From the cell containing the given text, extract its center point as (X, Y) coordinate. 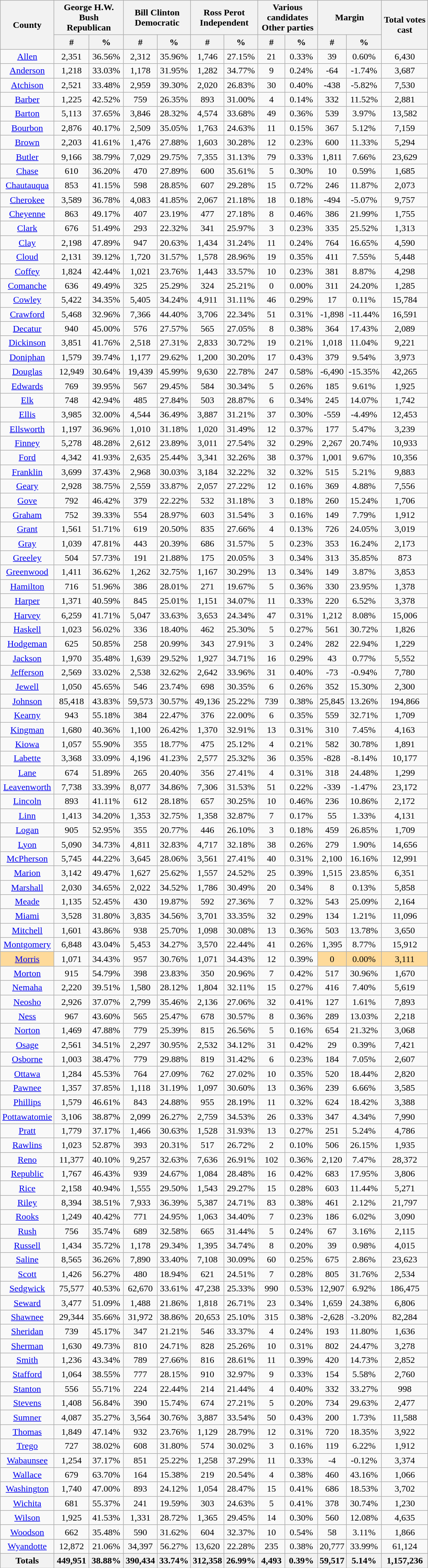
1,284 (72, 1073)
Neosho (27, 1002)
21.21% (174, 1331)
-11.44% (364, 314)
1,685 (405, 171)
Cloud (27, 257)
-6,490 (332, 371)
Wabaunsee (27, 1460)
Crawford (27, 314)
Stanton (27, 1389)
12.08% (364, 1518)
19,439 (140, 371)
4,717 (207, 844)
25.21% (241, 286)
31,972 (140, 1317)
2,518 (140, 343)
Pottawatomie (27, 1117)
37.85% (106, 1088)
940 (72, 329)
5,745 (72, 859)
30.28% (241, 142)
38.87% (106, 1117)
4.88% (364, 486)
42,265 (405, 371)
1,229 (405, 644)
851 (140, 1460)
40.53% (106, 1288)
343 (207, 644)
11,096 (405, 916)
43.86% (106, 930)
2,030 (72, 887)
Kearny (27, 715)
47.14% (106, 1432)
Jackson (27, 658)
3,851 (72, 343)
1,212 (332, 615)
36.56% (106, 56)
1,630 (72, 1346)
1,746 (207, 56)
7.45% (364, 730)
41.11% (106, 801)
4,574 (207, 114)
9,757 (405, 200)
40.42% (106, 1217)
20.05% (241, 558)
19.87% (174, 902)
34.65% (106, 887)
335 (332, 228)
2,297 (140, 1045)
556 (72, 1389)
769 (72, 386)
40 (272, 859)
52.87% (106, 1145)
28.15% (174, 1375)
1,129 (207, 1432)
11,588 (405, 1417)
61,124 (405, 1546)
55.71% (106, 1389)
873 (405, 558)
1,488 (140, 1303)
10.86% (364, 801)
193 (332, 1331)
Barton (27, 114)
1,135 (72, 902)
3,699 (72, 472)
1,804 (207, 988)
734 (332, 1403)
1,249 (72, 1217)
1,299 (405, 773)
2 (272, 1145)
752 (72, 515)
282 (332, 644)
-73 (332, 673)
1,167 (207, 572)
45.00% (106, 329)
7,029 (140, 157)
41.93% (106, 458)
177 (332, 429)
835 (207, 529)
0.60% (364, 56)
30.74% (364, 1503)
293 (140, 228)
40.36% (106, 730)
4,811 (140, 844)
0.54% (301, 1532)
2,968 (140, 472)
1,680 (72, 730)
33.68% (241, 114)
315 (272, 1317)
30.78% (364, 744)
376 (207, 715)
Comanche (27, 286)
Gray (27, 543)
819 (207, 1059)
Jewell (27, 687)
Barber (27, 99)
590 (140, 1532)
1,767 (72, 1174)
13,582 (405, 114)
75,577 (72, 1288)
Graham (27, 515)
32.26% (241, 458)
-5.82% (364, 85)
1,603 (207, 142)
20.74% (364, 443)
1,039 (72, 543)
1,970 (72, 658)
1,230 (405, 1503)
939 (140, 1174)
Geary (27, 486)
1,818 (207, 1303)
805 (332, 1274)
Shawnee (27, 1317)
2,532 (207, 1045)
7,780 (405, 673)
Clark (27, 228)
3.16% (364, 1231)
11,377 (72, 1160)
43.83% (106, 701)
31.00% (241, 99)
23.19% (174, 214)
21.32% (364, 1031)
18 (272, 200)
1,064 (72, 1375)
30.29% (241, 572)
28.97% (174, 515)
3,341 (207, 458)
22.32% (174, 228)
8.77% (364, 945)
30.63% (174, 1131)
50 (272, 1417)
14.73% (364, 1360)
Nemaha (27, 988)
134 (332, 916)
Cowley (27, 300)
1,742 (405, 400)
56.84% (106, 1403)
Sheridan (27, 1331)
5,858 (405, 887)
22.22% (174, 501)
Norton (27, 1031)
26.91% (241, 1160)
665 (207, 1231)
34.73% (106, 844)
25.01% (174, 601)
27.18% (241, 214)
Miami (27, 916)
24.38% (364, 1303)
9.61% (364, 386)
36.26% (106, 1260)
28.85% (174, 185)
1,050 (72, 687)
48.28% (106, 443)
443 (140, 543)
762 (207, 1073)
Decatur (27, 329)
449,951 (72, 1560)
-15.35% (364, 371)
0.59% (364, 171)
29.50% (174, 1188)
16.24% (364, 543)
82,284 (405, 1317)
239 (332, 1088)
1,358 (207, 816)
5,448 (405, 257)
Ellsworth (27, 429)
22.34% (241, 314)
43.60% (106, 1016)
28.87% (241, 400)
34.77% (241, 71)
25.70% (174, 930)
3,477 (72, 1303)
25.47% (174, 1016)
1,066 (405, 1475)
-64 (332, 71)
29.63% (364, 1403)
31.53% (241, 787)
0.77% (364, 658)
36.62% (106, 572)
2,198 (72, 243)
0.58% (301, 371)
Brown (27, 142)
582 (332, 744)
19.67% (241, 586)
Pratt (27, 1131)
34.12% (241, 1045)
Finney (27, 443)
247 (272, 371)
175 (207, 558)
31.13% (241, 157)
25.29% (174, 286)
5,278 (72, 443)
1,353 (140, 816)
759 (140, 99)
1,357 (72, 1088)
44.22% (106, 859)
2,477 (405, 1403)
191 (140, 558)
1,561 (72, 529)
Hamilton (27, 586)
47.89% (106, 243)
23.83% (174, 973)
258 (140, 644)
55.18% (106, 715)
7,366 (140, 314)
33.03% (106, 71)
34.40% (241, 1217)
Totals (27, 1560)
1,720 (140, 257)
34.71% (241, 658)
24.67% (174, 1174)
0.25% (301, 1260)
3,702 (405, 1489)
624 (332, 1102)
2,642 (207, 673)
36.78% (106, 200)
26.42% (174, 730)
Butler (27, 157)
26.10% (241, 830)
-0.12% (364, 1460)
22.00% (241, 715)
3,090 (405, 1217)
29.52% (174, 658)
1,469 (72, 1031)
2,020 (207, 85)
Marion (27, 873)
45.99% (174, 371)
224 (140, 1389)
Rooks (27, 1217)
27.06% (241, 1002)
10,177 (405, 758)
25.33% (241, 1288)
584 (207, 386)
12,991 (405, 859)
38.88% (106, 1560)
186,475 (405, 1288)
55 (332, 816)
384 (140, 715)
34,397 (140, 1546)
Rawlins (27, 1145)
341 (207, 228)
17.95% (364, 1174)
592 (207, 902)
559 (332, 715)
32.18% (241, 844)
28.61% (241, 1360)
60 (272, 1260)
1,411 (72, 572)
353 (332, 543)
35.66% (106, 1317)
15,912 (405, 945)
31.54% (241, 515)
24.95% (174, 1217)
29.28% (241, 185)
20.50% (174, 529)
29.27% (241, 1188)
28.32% (174, 114)
Total votes cast (405, 25)
1,020 (207, 429)
3,973 (405, 357)
Greenwood (27, 572)
31.19% (174, 1088)
1,866 (405, 1532)
1,779 (72, 1131)
8,394 (72, 1203)
Thomas (27, 1432)
Stevens (27, 1403)
32.63% (174, 1160)
943 (72, 715)
6.92% (364, 1288)
34.07% (241, 601)
4,087 (72, 1417)
27.02% (241, 1073)
-559 (332, 414)
Ness (27, 1016)
802 (332, 1346)
-828 (332, 758)
25.52% (364, 228)
1.61% (364, 1002)
31.24% (241, 243)
9.54% (364, 357)
967 (72, 1016)
20,777 (332, 1546)
1,258 (207, 1460)
26.35% (174, 99)
1,515 (332, 873)
2,300 (405, 687)
26.15% (364, 1145)
38.47% (106, 1059)
21 (272, 56)
10,356 (405, 458)
Ford (27, 458)
604 (207, 1532)
Lincoln (27, 801)
3,068 (405, 1031)
50.85% (106, 644)
863 (72, 214)
654 (332, 1031)
33.61% (174, 1288)
3,368 (72, 758)
532 (207, 501)
22.94% (364, 644)
34.20% (106, 816)
4,590 (405, 243)
36.96% (106, 429)
576 (140, 329)
16.65% (364, 243)
35.27% (106, 1417)
3,653 (207, 615)
17.43% (364, 329)
1,826 (405, 629)
1,543 (207, 1188)
2,131 (72, 257)
46.43% (106, 1174)
236 (332, 801)
7,306 (207, 787)
8.87% (364, 271)
11.44% (364, 1188)
27.89% (174, 171)
40.94% (106, 1188)
1,824 (72, 271)
574 (207, 1446)
3,019 (405, 529)
2,833 (207, 343)
35.61% (241, 171)
1,021 (140, 271)
20.31% (174, 1145)
29.62% (174, 357)
845 (140, 601)
462 (207, 629)
3.11% (364, 1532)
27.31% (174, 343)
2.86% (364, 1260)
810 (140, 1346)
Ross PerotIndependent (224, 18)
Bill ClintonDemocratic (157, 18)
49.49% (106, 286)
2,312 (140, 56)
3,278 (405, 1346)
1,378 (405, 586)
25.97% (241, 228)
23,623 (405, 1260)
47.81% (106, 543)
515 (332, 472)
1,659 (332, 1303)
416 (332, 988)
15,006 (405, 615)
676 (72, 228)
30.03% (174, 472)
37.29% (241, 1460)
23.74% (174, 687)
475 (207, 744)
-1.47% (364, 787)
Edwards (27, 386)
279 (332, 844)
31.62% (174, 1532)
1,157,236 (405, 1560)
3,011 (207, 443)
3,388 (405, 1102)
12,907 (332, 1288)
33.27% (364, 1389)
1,740 (72, 1489)
390,434 (140, 1560)
470 (140, 171)
6.22% (364, 1446)
16.16% (364, 859)
18.40% (174, 629)
27.91% (241, 644)
352 (332, 687)
30.95% (174, 1045)
27.21% (241, 1403)
Scott (27, 1274)
Sedgwick (27, 1288)
2,099 (140, 1117)
Haskell (27, 629)
25 (272, 873)
318 (332, 773)
22.28% (241, 1546)
2,351 (72, 56)
4.34% (364, 1117)
1,627 (140, 873)
59,573 (140, 701)
14.07% (364, 400)
26.83% (241, 85)
520 (332, 1073)
29.34% (174, 1245)
19.59% (174, 1503)
336 (140, 629)
16,591 (405, 314)
18.53% (364, 1489)
51.09% (106, 1303)
38.86% (174, 1317)
2.12% (364, 1203)
9.67% (364, 458)
1,010 (140, 429)
3,806 (405, 1174)
6.02% (364, 1217)
31.42% (241, 1059)
11.52% (364, 99)
1,408 (72, 1403)
1,118 (140, 1088)
1,313 (405, 228)
430 (140, 902)
1,476 (140, 142)
5,619 (405, 988)
2,509 (140, 128)
Marshall (27, 887)
29,344 (72, 1317)
Rush (27, 1231)
12,949 (72, 371)
4,163 (405, 730)
30.34% (241, 386)
-4 (332, 1460)
1,197 (72, 429)
63.70% (106, 1475)
393 (140, 1145)
3,687 (405, 71)
7,159 (405, 128)
15,784 (405, 300)
2,538 (140, 673)
543 (332, 902)
34.56% (174, 916)
636 (72, 286)
390 (140, 1403)
34.24% (174, 300)
26.56% (241, 1031)
23,172 (405, 787)
28.06% (174, 859)
28,372 (405, 1160)
24.88% (174, 1102)
34.51% (106, 1045)
4,015 (405, 1245)
310 (332, 730)
39.74% (106, 357)
Wilson (27, 1518)
Phillips (27, 1102)
2,561 (72, 1045)
5,552 (405, 658)
1,927 (207, 658)
480 (140, 1274)
3,570 (207, 945)
51.96% (106, 586)
59,517 (332, 1560)
2,928 (72, 486)
789 (140, 1360)
485 (140, 400)
56.02% (106, 629)
41.53% (106, 1518)
38.75% (106, 486)
40.59% (106, 601)
32.91% (241, 730)
2,926 (72, 1002)
-5.07% (364, 200)
33.87% (174, 486)
657 (207, 801)
11.80% (364, 1331)
42.44% (106, 271)
24.34% (241, 615)
25.39% (174, 1031)
23 (272, 1303)
27.05% (241, 329)
119 (332, 1446)
1,555 (140, 1188)
5,271 (405, 1188)
Woodson (27, 1532)
Trego (27, 1446)
22.78% (241, 371)
3,650 (405, 930)
Cheyenne (27, 214)
2,521 (72, 85)
289 (332, 1016)
40.17% (106, 128)
102 (272, 1160)
2,959 (140, 85)
381 (332, 271)
7.40% (364, 988)
27.84% (174, 400)
41.15% (106, 185)
25,845 (332, 701)
27.54% (241, 443)
446 (207, 830)
42.94% (106, 400)
54.79% (106, 973)
Johnson (27, 701)
1,331 (140, 1518)
49,136 (207, 701)
1,003 (72, 1059)
265 (140, 773)
28.47% (241, 1489)
0.15% (301, 128)
Bourbon (27, 128)
6.66% (364, 1088)
0.22% (301, 787)
6,430 (405, 56)
1,413 (72, 816)
20.63% (174, 243)
22.47% (174, 715)
720 (332, 1432)
2,164 (405, 902)
32.83% (174, 844)
2,559 (140, 486)
33.63% (174, 615)
2,612 (140, 443)
905 (72, 830)
County (27, 25)
26 (272, 1117)
27.15% (241, 56)
2,158 (72, 1188)
37 (272, 414)
Rice (27, 1188)
Anderson (27, 71)
Grant (27, 529)
55.37% (106, 1503)
1.33% (364, 816)
24.51% (241, 1274)
4,083 (140, 200)
26.27% (174, 1117)
1,098 (207, 930)
21.88% (174, 558)
33.37% (241, 1331)
2,876 (72, 128)
10,933 (405, 443)
689 (140, 1231)
245 (332, 400)
33.48% (106, 85)
-4.49% (364, 414)
7,421 (405, 1045)
14 (272, 1518)
20.77% (174, 830)
Meade (27, 902)
8.08% (364, 615)
3,645 (140, 859)
3,853 (405, 572)
28.48% (241, 1174)
Various candidatesOther parties (288, 18)
477 (207, 214)
154 (332, 1375)
20 (272, 887)
330 (332, 586)
29 (332, 1045)
30.35% (241, 687)
Osborne (27, 1059)
185 (332, 386)
246 (332, 185)
998 (405, 1389)
3,701 (207, 916)
460 (332, 1475)
8,077 (140, 787)
Lane (27, 773)
1,639 (140, 658)
1,254 (72, 1460)
58 (332, 1532)
26.99% (241, 1560)
Ellis (27, 414)
52.95% (106, 830)
32.37% (241, 1532)
Coffey (27, 271)
62,670 (140, 1288)
Leavenworth (27, 787)
1,557 (207, 873)
0.72% (301, 185)
5,453 (140, 945)
Doniphan (27, 357)
367 (332, 128)
36 (272, 758)
2,115 (405, 1231)
2,089 (405, 329)
1,200 (207, 357)
29.75% (174, 157)
1,100 (140, 730)
34.52% (174, 887)
313 (332, 558)
38.55% (106, 1375)
26.71% (241, 1303)
607 (207, 185)
1,370 (207, 730)
4,131 (405, 816)
1,285 (405, 286)
598 (140, 185)
34.53% (241, 1117)
1,811 (332, 157)
1,262 (140, 572)
42.52% (106, 99)
24.12% (174, 1489)
13.26% (364, 701)
7.66% (364, 157)
13,620 (207, 1546)
7.05% (364, 1059)
3.87% (364, 572)
34.74% (241, 1245)
25.30% (241, 629)
Republic (27, 1174)
Linn (27, 816)
24.20% (364, 286)
1,528 (207, 1131)
1,054 (207, 1489)
-1,898 (332, 314)
251 (332, 1131)
792 (72, 501)
32.22% (241, 472)
47.00% (106, 1489)
24.48% (364, 773)
560 (332, 1518)
990 (272, 1288)
13.03% (364, 1016)
748 (72, 400)
25.26% (241, 1346)
38.51% (106, 1203)
1,670 (405, 973)
3,142 (72, 873)
5,405 (140, 300)
43.16% (364, 1475)
41 (272, 945)
5,047 (140, 615)
32.58% (174, 1231)
28.79% (241, 1432)
28.19% (241, 1102)
3,374 (405, 1460)
1.21% (364, 916)
5.24% (364, 1131)
Douglas (27, 371)
2,203 (72, 142)
9,221 (405, 343)
2,760 (405, 1375)
28.96% (241, 257)
43 (332, 658)
2,218 (405, 1016)
4,544 (140, 414)
828 (207, 1346)
37.65% (106, 114)
1,443 (207, 271)
Kiowa (27, 744)
Chase (27, 171)
33.99% (364, 1546)
5.14% (364, 1560)
2,073 (405, 185)
3,111 (405, 959)
1,225 (72, 99)
Sumner (27, 1417)
18.94% (174, 1274)
2,173 (405, 543)
27.57% (174, 329)
662 (72, 1532)
33.96% (241, 673)
3,846 (140, 114)
36.49% (174, 414)
12,872 (72, 1546)
21.44% (241, 1389)
504 (72, 558)
459 (332, 830)
2,120 (332, 1160)
1,891 (405, 744)
5,294 (405, 142)
30 (272, 85)
1,365 (207, 1518)
39.30% (174, 85)
2,220 (72, 988)
407 (140, 214)
214 (207, 1389)
30.49% (241, 887)
25.62% (174, 873)
25.44% (174, 458)
9,257 (140, 1160)
McPherson (27, 859)
200 (332, 1417)
3,561 (207, 859)
79 (272, 157)
18.44% (364, 1073)
955 (207, 1102)
32.97% (241, 1375)
35.96% (174, 56)
20,653 (207, 1317)
194,866 (405, 701)
7,738 (72, 787)
853 (72, 185)
45.17% (106, 1331)
33.54% (241, 1417)
20.40% (174, 773)
378 (332, 1503)
30.64% (106, 371)
0.17% (301, 816)
6,351 (405, 873)
1.90% (364, 844)
47 (272, 615)
4,911 (207, 300)
1,063 (207, 1217)
14,656 (405, 844)
5,387 (207, 1203)
57.73% (106, 558)
46 (272, 300)
2,759 (207, 1117)
324 (207, 286)
5.47% (364, 429)
35.74% (106, 1231)
49.47% (106, 873)
5.12% (364, 128)
55.90% (106, 744)
13.78% (364, 930)
28.18% (174, 801)
Kingman (27, 730)
26.72% (241, 1145)
683 (332, 1174)
220 (332, 601)
Morris (27, 959)
Lyon (27, 844)
-8.14% (364, 758)
2,100 (332, 859)
7.55% (364, 257)
716 (72, 586)
25.09% (364, 902)
3,378 (405, 601)
Jefferson (27, 673)
18.35% (364, 1432)
39.51% (106, 988)
186 (332, 1217)
3,589 (72, 200)
398 (140, 973)
1.73% (364, 1417)
815 (207, 1031)
1,018 (332, 343)
1,371 (72, 601)
39.95% (106, 386)
26.85% (364, 830)
0.98% (364, 1245)
1,849 (72, 1432)
33.09% (106, 758)
932 (140, 1432)
31.93% (241, 1131)
5,468 (72, 314)
Cherokee (27, 200)
2,799 (140, 1002)
21,797 (405, 1203)
3.97% (364, 114)
3,106 (72, 1117)
25.12% (241, 744)
47,238 (207, 1288)
3,835 (140, 916)
-494 (332, 200)
34.27% (174, 945)
39.12% (106, 257)
6,259 (72, 615)
2,067 (207, 200)
32.00% (106, 414)
Montgomery (27, 945)
23.85% (364, 873)
35.72% (106, 1245)
411 (332, 257)
34.86% (174, 787)
1,097 (207, 1088)
30.02% (241, 1446)
41.76% (106, 343)
49 (272, 114)
43.34% (106, 1360)
Clay (27, 243)
33.35% (241, 916)
4,786 (405, 1131)
554 (140, 515)
Washington (27, 1489)
11.33% (364, 142)
698 (207, 687)
4,493 (272, 1560)
Dickinson (27, 343)
31.44% (241, 1231)
32.96% (106, 314)
1,786 (207, 887)
30.25% (241, 801)
31.21% (241, 414)
219 (207, 1475)
Wallace (27, 1475)
Mitchell (27, 930)
15.74% (174, 1403)
27.88% (174, 142)
1,084 (207, 1174)
11.87% (364, 185)
51.89% (106, 773)
5.21% (364, 472)
1,935 (405, 1145)
7.79% (364, 515)
34.35% (106, 300)
41.85% (174, 200)
938 (140, 930)
1,578 (207, 257)
726 (332, 529)
675 (332, 1260)
21.86% (174, 1303)
46.42% (106, 501)
325 (140, 286)
Wyandotte (27, 1546)
30.20% (241, 357)
18.77% (174, 744)
1,001 (332, 458)
619 (140, 529)
40.10% (106, 1160)
George H.W. BushRepublican (89, 18)
Franklin (27, 472)
771 (140, 1217)
27.36% (241, 902)
28.01% (174, 586)
30.09% (241, 1260)
49.17% (106, 214)
364 (332, 329)
612 (140, 801)
957 (140, 959)
Gove (27, 501)
910 (207, 1375)
8,565 (72, 1260)
Harper (27, 601)
24.47% (364, 1346)
15.38% (174, 1475)
24.05% (364, 529)
21.99% (364, 214)
Russell (27, 1245)
7,355 (207, 157)
7,990 (405, 1117)
Pawnee (27, 1088)
311 (332, 286)
Allen (27, 56)
7,108 (207, 1260)
2,577 (207, 758)
9,166 (72, 157)
1,466 (140, 1131)
11.04% (364, 343)
35.05% (174, 128)
4,342 (72, 458)
1,218 (72, 71)
1,057 (72, 744)
30.60% (241, 1088)
6.52% (364, 601)
610 (72, 171)
1,601 (72, 930)
Harvey (27, 615)
20.99% (174, 644)
5,422 (72, 300)
727 (72, 1446)
-3.20% (364, 1317)
1,706 (405, 501)
25.10% (241, 1317)
816 (207, 1360)
2,881 (405, 99)
52.45% (106, 902)
31.76% (364, 1274)
47.88% (106, 1031)
6,806 (405, 1303)
Ottawa (27, 1073)
41.71% (106, 615)
32.11% (241, 988)
2,635 (140, 458)
12,453 (405, 414)
23,629 (405, 157)
32.62% (174, 673)
Chautauqua (27, 185)
67 (332, 1231)
2,136 (207, 1002)
21.18% (241, 200)
44.40% (174, 314)
3,528 (72, 916)
3,985 (72, 414)
18.42% (364, 1102)
356 (207, 773)
777 (140, 1375)
15.24% (364, 501)
625 (72, 644)
41.61% (106, 142)
31.11% (241, 300)
37.07% (106, 1002)
3,585 (405, 1088)
567 (140, 386)
1,236 (72, 1360)
312,358 (207, 1560)
420 (332, 1360)
241 (140, 1503)
2,852 (405, 1360)
0.53% (301, 1288)
38.79% (106, 157)
2,534 (405, 1274)
369 (332, 486)
0.11% (364, 300)
20.54% (241, 1475)
-438 (332, 85)
23.95% (364, 586)
36.39% (174, 1203)
33.74% (174, 1560)
6,848 (72, 945)
4,298 (405, 271)
27.22% (241, 486)
-1.74% (364, 71)
Reno (27, 1160)
Riley (27, 1203)
2,267 (332, 443)
39.33% (106, 515)
15.30% (364, 687)
Logan (27, 830)
235 (272, 1546)
Hodgeman (27, 644)
1,177 (140, 357)
Wichita (27, 1503)
1,426 (72, 1274)
28.72% (174, 1518)
0.10% (301, 1145)
7,890 (140, 1260)
51.49% (106, 228)
25.32% (241, 758)
2,172 (405, 801)
1,636 (405, 1331)
24.52% (241, 873)
32.87% (241, 816)
3,706 (207, 314)
915 (72, 973)
756 (72, 1231)
83 (272, 1203)
3,922 (405, 1432)
0.14% (301, 99)
30.96% (364, 973)
561 (332, 629)
679 (72, 1475)
35.85% (364, 558)
21.06% (106, 1546)
350 (207, 973)
271 (207, 586)
Atchison (27, 85)
2,057 (207, 486)
7,933 (140, 1203)
260 (332, 501)
Sherman (27, 1346)
Smith (27, 1360)
1,151 (207, 601)
32.71% (364, 715)
Morton (27, 973)
-0.94% (364, 673)
Elk (27, 400)
45.65% (106, 687)
27.09% (174, 1073)
4,635 (405, 1518)
Stafford (27, 1375)
20.96% (241, 973)
539 (332, 114)
1,580 (140, 988)
9,883 (405, 472)
7,530 (405, 85)
Greeley (27, 558)
-339 (332, 787)
43.04% (106, 945)
621 (207, 1274)
37.43% (106, 472)
85,418 (72, 701)
29.88% (174, 1059)
1,763 (207, 128)
7,636 (207, 1160)
164 (140, 1475)
23.89% (174, 443)
20.39% (174, 543)
Osage (27, 1045)
33.02% (106, 673)
7.47% (364, 1160)
Saline (27, 1260)
45.53% (106, 1073)
3,239 (405, 429)
608 (140, 1446)
3,564 (140, 1417)
7,893 (405, 1002)
31.49% (241, 429)
36.20% (106, 171)
1,282 (207, 71)
Labette (27, 758)
2,820 (405, 1073)
303 (207, 1503)
5,113 (72, 114)
49.73% (106, 1346)
127 (332, 1002)
7,556 (405, 486)
Seward (27, 1303)
35.46% (174, 1002)
3,184 (207, 472)
-2,628 (332, 1317)
2,569 (72, 673)
33.57% (241, 271)
31.95% (174, 71)
46.61% (106, 1102)
1,755 (405, 214)
38.02% (106, 1446)
5.58% (364, 1375)
678 (207, 1016)
9,630 (207, 371)
2,022 (140, 887)
843 (140, 1102)
2,607 (405, 1059)
51.71% (106, 529)
Margin (350, 18)
4,196 (140, 758)
28.12% (174, 988)
5,090 (72, 844)
33.40% (174, 1260)
33.39% (106, 787)
506 (332, 1145)
681 (72, 1503)
947 (140, 243)
461 (332, 1203)
184 (332, 1059)
30.08% (241, 930)
41.23% (174, 758)
